Locate the cell with the specified text and output its [x, y] center coordinate. 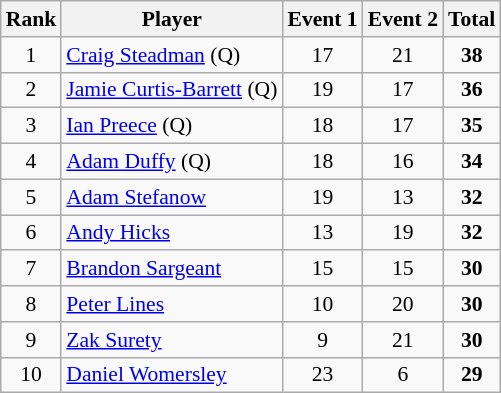
Total [472, 19]
Event 1 [322, 19]
Player [172, 19]
1 [32, 55]
2 [32, 90]
Ian Preece (Q) [172, 126]
Jamie Curtis-Barrett (Q) [172, 90]
35 [472, 126]
20 [403, 304]
8 [32, 304]
3 [32, 126]
36 [472, 90]
Adam Stefanow [172, 197]
5 [32, 197]
34 [472, 162]
16 [403, 162]
Craig Steadman (Q) [172, 55]
Peter Lines [172, 304]
Adam Duffy (Q) [172, 162]
4 [32, 162]
23 [322, 375]
7 [32, 269]
Rank [32, 19]
Andy Hicks [172, 233]
Zak Surety [172, 340]
29 [472, 375]
Brandon Sargeant [172, 269]
Event 2 [403, 19]
Daniel Womersley [172, 375]
38 [472, 55]
